Capture the cell that displays the provided text and extract its (X, Y) central coordinate. 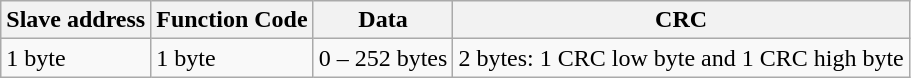
Slave address (76, 20)
2 bytes: 1 CRC low byte and 1 CRC high byte (681, 58)
CRC (681, 20)
Function Code (232, 20)
Data (383, 20)
0 – 252 bytes (383, 58)
